Output the (x, y) coordinate of the center of the cell containing the given text.  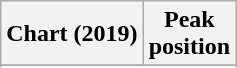
Peakposition (189, 34)
Chart (2019) (72, 34)
